Locate the cell with the specified text and output its (X, Y) center coordinate. 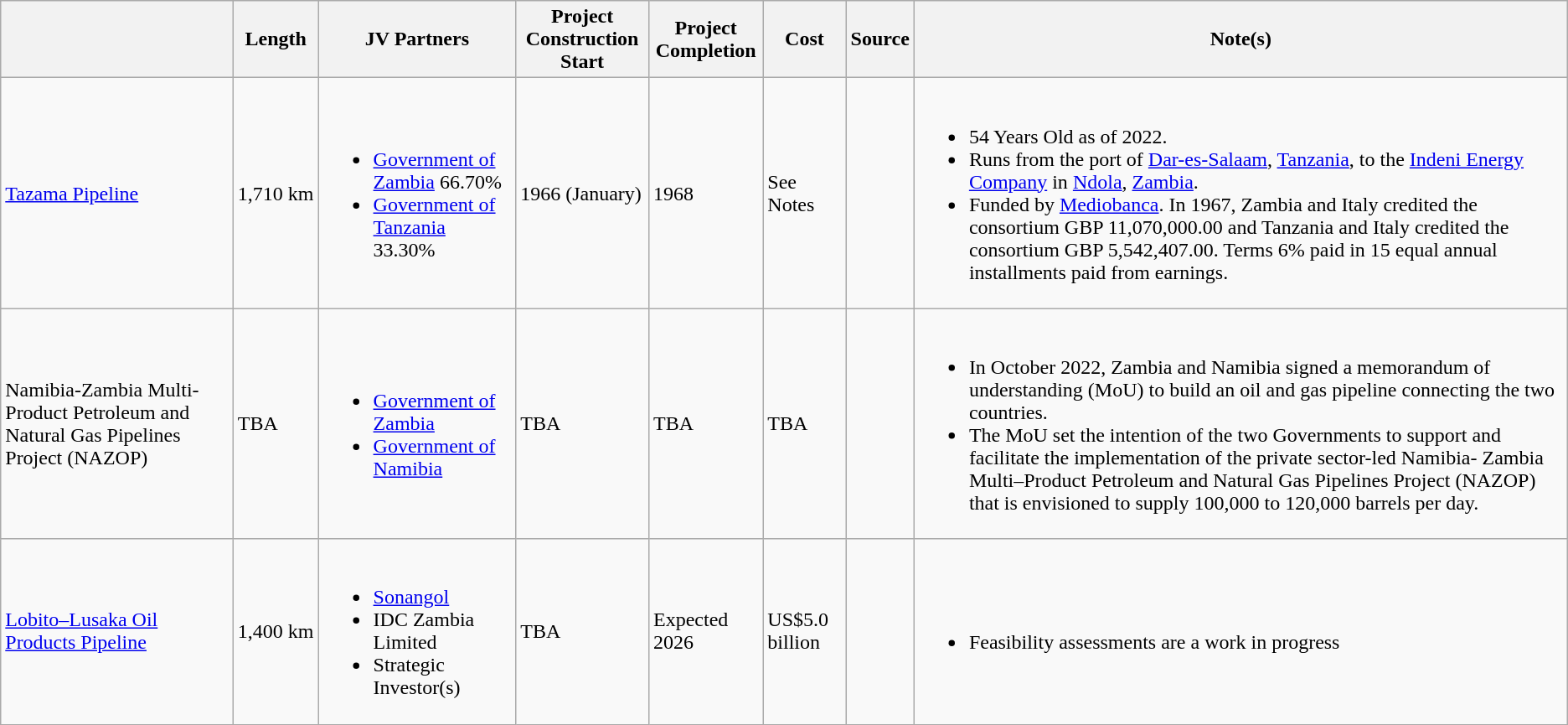
Length (276, 39)
ProjectCompletion (706, 39)
Namibia-Zambia Multi-Product Petroleum and Natural Gas Pipelines Project (NAZOP) (117, 424)
1,400 km (276, 632)
Note(s) (1240, 39)
See Notes (804, 193)
Expected 2026 (706, 632)
Cost (804, 39)
Government of Zambia 66.70%Government of Tanzania 33.30% (417, 193)
Tazama Pipeline (117, 193)
1968 (706, 193)
US$5.0 billion (804, 632)
Lobito–Lusaka Oil Products Pipeline (117, 632)
Government of ZambiaGovernment of Namibia (417, 424)
SonangolIDC Zambia LimitedStrategic Investor(s) (417, 632)
ProjectConstruction Start (583, 39)
1,710 km (276, 193)
Feasibility assessments are a work in progress (1240, 632)
1966 (January) (583, 193)
JV Partners (417, 39)
Source (879, 39)
